Search for the cell housing the specified text and yield its (x, y) center coordinate. 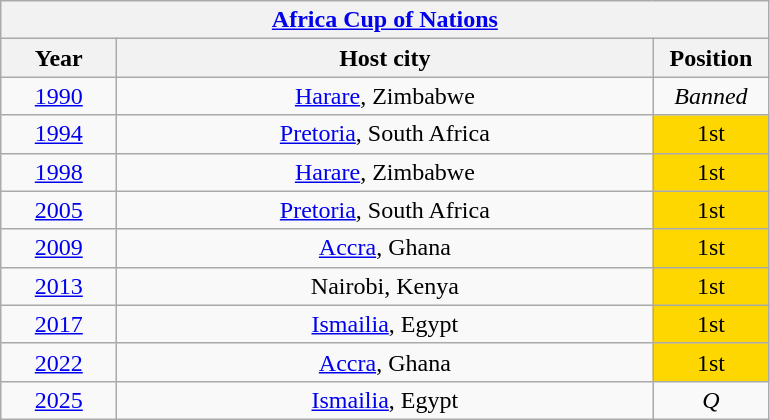
Africa Cup of Nations (385, 20)
Q (711, 400)
Banned (711, 96)
Nairobi, Kenya (385, 286)
Year (59, 58)
2025 (59, 400)
1990 (59, 96)
Host city (385, 58)
2017 (59, 324)
Position (711, 58)
1998 (59, 172)
2022 (59, 362)
2005 (59, 210)
2013 (59, 286)
1994 (59, 134)
2009 (59, 248)
